Capture the cell that displays the provided text and extract its [X, Y] central coordinate. 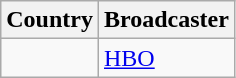
Country [50, 20]
HBO [166, 58]
Broadcaster [166, 20]
